Return (x, y) of the center of cell containing provided text 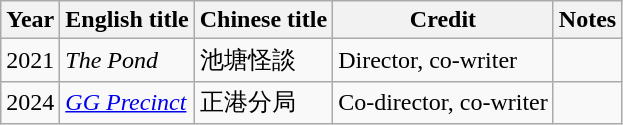
Credit (444, 20)
Co-director, co-writer (444, 102)
Year (30, 20)
2021 (30, 60)
Director, co-writer (444, 60)
English title (127, 20)
池塘怪談 (263, 60)
2024 (30, 102)
Notes (587, 20)
GG Precinct (127, 102)
Chinese title (263, 20)
The Pond (127, 60)
正港分局 (263, 102)
